Identify which cell holds the provided text, then report its [x, y] central coordinate. 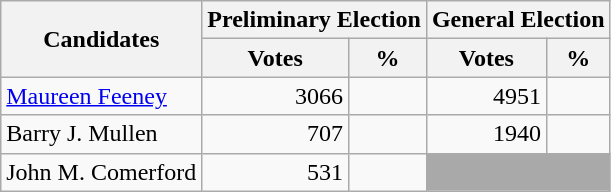
531 [276, 172]
Candidates [102, 39]
John M. Comerford [102, 172]
Preliminary Election [314, 20]
Barry J. Mullen [102, 134]
1940 [486, 134]
4951 [486, 96]
Maureen Feeney [102, 96]
3066 [276, 96]
707 [276, 134]
General Election [518, 20]
